Identify which cell holds the provided text, then report its [X, Y] central coordinate. 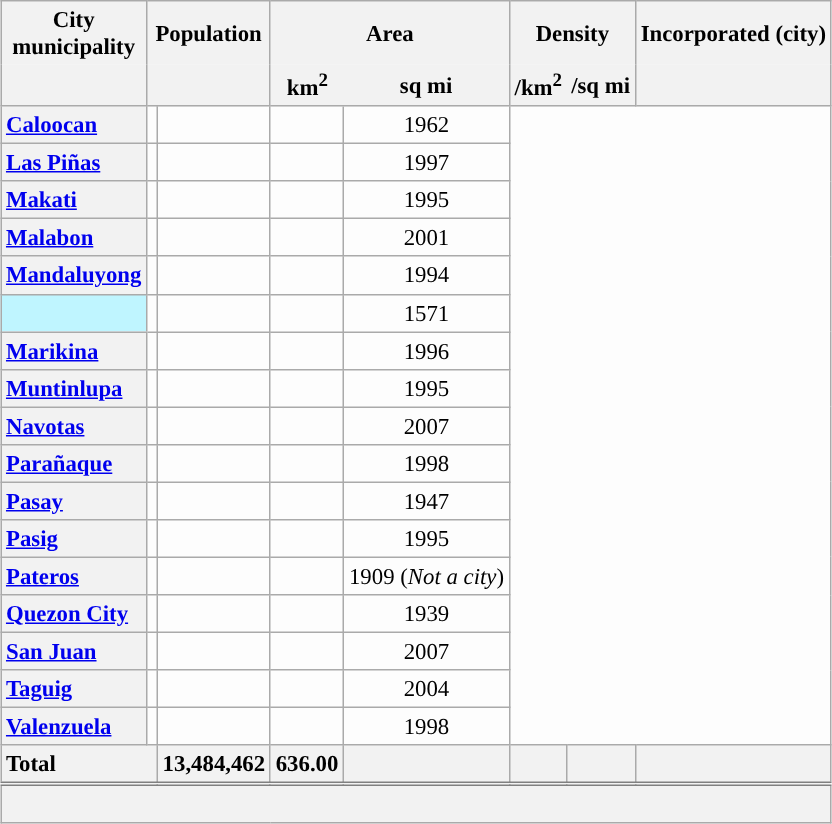
1962 [427, 125]
Malabon [74, 238]
636.00 [306, 764]
1994 [427, 275]
Valenzuela [74, 727]
Makati [74, 200]
Population [209, 33]
1571 [427, 313]
Pateros [74, 576]
1909 (Not a city) [427, 576]
Total [80, 764]
City municipality [74, 33]
Incorporated (city) [733, 33]
/sq mi [602, 86]
Density [572, 33]
Pasay [74, 501]
13,484,462 [214, 764]
Mandaluyong [74, 275]
1947 [427, 501]
Quezon City [74, 614]
Taguig [74, 689]
Parañaque [74, 463]
Las Piñas [74, 163]
Navotas [74, 426]
Pasig [74, 539]
2001 [427, 238]
sq mi [427, 86]
km2 [306, 86]
Caloocan [74, 125]
1939 [427, 614]
/km2 [538, 86]
Area [390, 33]
1997 [427, 163]
1996 [427, 351]
San Juan [74, 651]
Muntinlupa [74, 388]
2004 [427, 689]
Marikina [74, 351]
